Pinpoint the cell where the given text exists, returning its (X, Y) midpoint coordinate. 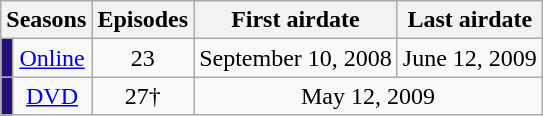
June 12, 2009 (470, 58)
DVD (52, 96)
Online (52, 58)
First airdate (296, 20)
September 10, 2008 (296, 58)
Episodes (143, 20)
Last airdate (470, 20)
27† (143, 96)
23 (143, 58)
May 12, 2009 (368, 96)
Seasons (46, 20)
